Output the (X, Y) coordinate of the center of the cell containing the given text.  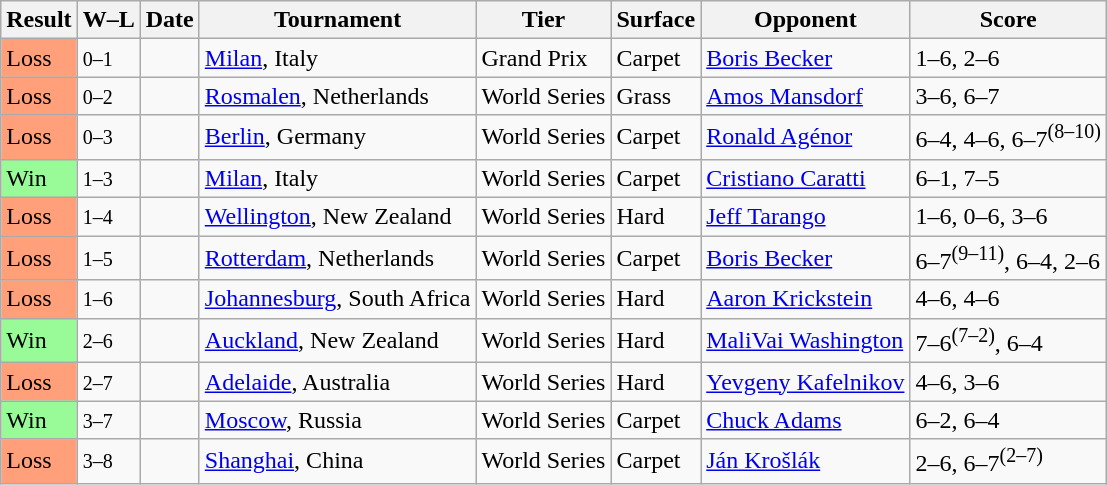
Aaron Krickstein (806, 299)
1–6, 2–6 (1008, 58)
1–6, 0–6, 3–6 (1008, 217)
1–4 (108, 217)
Adelaide, Australia (338, 382)
Berlin, Germany (338, 138)
Tier (544, 20)
Rosmalen, Netherlands (338, 96)
Jeff Tarango (806, 217)
Wellington, New Zealand (338, 217)
Ján Krošlák (806, 462)
Moscow, Russia (338, 420)
4–6, 3–6 (1008, 382)
6–2, 6–4 (1008, 420)
Score (1008, 20)
6–1, 7–5 (1008, 178)
1–3 (108, 178)
Cristiano Caratti (806, 178)
Opponent (806, 20)
2–7 (108, 382)
2–6 (108, 340)
3–8 (108, 462)
2–6, 6–7(2–7) (1008, 462)
0–3 (108, 138)
Shanghai, China (338, 462)
Result (39, 20)
Johannesburg, South Africa (338, 299)
6–7(9–11), 6–4, 2–6 (1008, 258)
MaliVai Washington (806, 340)
0–1 (108, 58)
7–6(7–2), 6–4 (1008, 340)
Grass (656, 96)
Amos Mansdorf (806, 96)
Chuck Adams (806, 420)
4–6, 4–6 (1008, 299)
3–6, 6–7 (1008, 96)
Yevgeny Kafelnikov (806, 382)
Surface (656, 20)
6–4, 4–6, 6–7(8–10) (1008, 138)
0–2 (108, 96)
Ronald Agénor (806, 138)
1–6 (108, 299)
3–7 (108, 420)
Grand Prix (544, 58)
Tournament (338, 20)
Rotterdam, Netherlands (338, 258)
W–L (108, 20)
1–5 (108, 258)
Auckland, New Zealand (338, 340)
Date (170, 20)
